Extract the (X, Y) coordinate from the center of the cell holding the provided text.  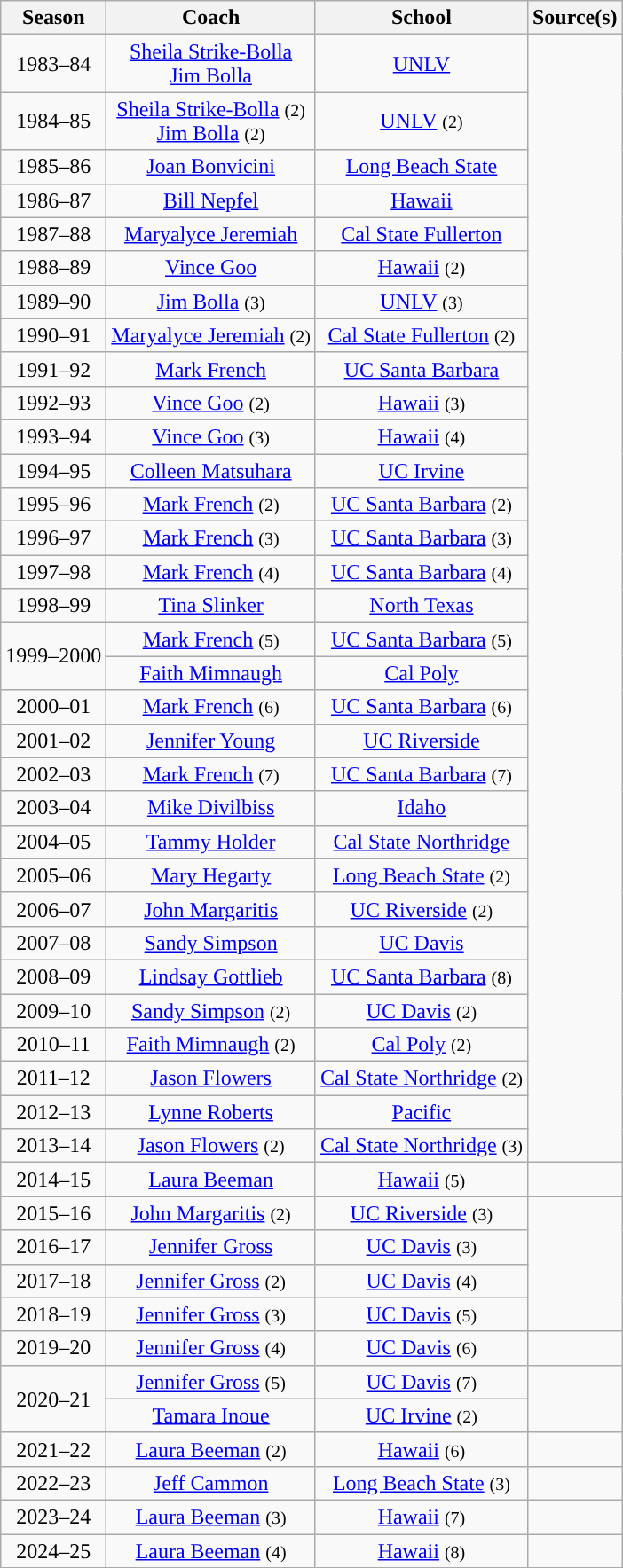
Jennifer Gross (4) (211, 1348)
Mary Hegarty (211, 875)
2019–20 (53, 1348)
Cal State Fullerton (421, 234)
2013–14 (53, 1146)
2018–19 (53, 1314)
Hawaii (4) (421, 436)
Cal State Northridge (421, 842)
Jennifer Gross (3) (211, 1314)
Mark French (2) (211, 505)
Hawaii (5) (421, 1180)
1991–92 (53, 369)
UC Riverside (2) (421, 909)
2020–21 (53, 1399)
2016–17 (53, 1247)
Mark French (4) (211, 572)
Hawaii (8) (421, 1551)
UC Davis (7) (421, 1382)
Idaho (421, 808)
UC Davis (5) (421, 1314)
UC Santa Barbara (8) (421, 976)
Source(s) (575, 18)
UC Santa Barbara (4) (421, 572)
Lynne Roberts (211, 1112)
Cal State Northridge (2) (421, 1078)
Mark French (6) (211, 707)
1995–96 (53, 505)
Tamara Inoue (211, 1415)
Mike Divilbiss (211, 808)
Bill Nepfel (211, 200)
Jennifer Young (211, 741)
2007–08 (53, 943)
UC Davis (2) (421, 1010)
Jason Flowers (211, 1078)
2001–02 (53, 741)
Maryalyce Jeremiah (211, 234)
Vince Goo (2) (211, 403)
Sheila Strike-Bolla (2) Jim Bolla (2) (211, 121)
Jennifer Gross (5) (211, 1382)
School (421, 18)
UC Irvine (2) (421, 1415)
2015–16 (53, 1213)
Tammy Holder (211, 842)
Mark French (5) (211, 639)
Cal State Fullerton (2) (421, 335)
1983–84 (53, 64)
Hawaii (421, 200)
UC Santa Barbara (5) (421, 639)
Colleen Matsuhara (211, 471)
Vince Goo (211, 268)
Hawaii (7) (421, 1517)
Coach (211, 18)
Cal Poly (2) (421, 1045)
2002–03 (53, 774)
Cal State Northridge (3) (421, 1146)
Hawaii (3) (421, 403)
UC Santa Barbara (6) (421, 707)
2011–12 (53, 1078)
Season (53, 18)
John Margaritis (211, 909)
UC Santa Barbara (421, 369)
Jennifer Gross (211, 1247)
Lindsay Gottlieb (211, 976)
2021–22 (53, 1449)
UC Davis (6) (421, 1348)
Mark French (211, 369)
UNLV (3) (421, 302)
2012–13 (53, 1112)
Vince Goo (3) (211, 436)
2008–09 (53, 976)
Jennifer Gross (2) (211, 1281)
Cal Poly (421, 673)
2023–24 (53, 1517)
2003–04 (53, 808)
Laura Beeman (2) (211, 1449)
1987–88 (53, 234)
Mark French (7) (211, 774)
Sandy Simpson (2) (211, 1010)
Joan Bonvicini (211, 167)
North Texas (421, 606)
UNLV (2) (421, 121)
1997–98 (53, 572)
John Margaritis (2) (211, 1213)
Sheila Strike-Bolla Jim Bolla (211, 64)
1984–85 (53, 121)
Maryalyce Jeremiah (2) (211, 335)
UC Santa Barbara (7) (421, 774)
2024–25 (53, 1551)
Pacific (421, 1112)
UC Riverside (3) (421, 1213)
Long Beach State (421, 167)
UC Irvine (421, 471)
Tina Slinker (211, 606)
Long Beach State (3) (421, 1483)
Laura Beeman (4) (211, 1551)
2022–23 (53, 1483)
UC Davis (3) (421, 1247)
1988–89 (53, 268)
2004–05 (53, 842)
1990–91 (53, 335)
1989–90 (53, 302)
2005–06 (53, 875)
1998–99 (53, 606)
1996–97 (53, 538)
UNLV (421, 64)
2010–11 (53, 1045)
Faith Mimnaugh (2) (211, 1045)
1994–95 (53, 471)
Long Beach State (2) (421, 875)
2017–18 (53, 1281)
1986–87 (53, 200)
Sandy Simpson (211, 943)
2000–01 (53, 707)
Jeff Cammon (211, 1483)
Jason Flowers (2) (211, 1146)
2009–10 (53, 1010)
Hawaii (2) (421, 268)
2006–07 (53, 909)
2014–15 (53, 1180)
1993–94 (53, 436)
1999–2000 (53, 656)
Hawaii (6) (421, 1449)
1992–93 (53, 403)
Jim Bolla (3) (211, 302)
UC Santa Barbara (2) (421, 505)
Faith Mimnaugh (211, 673)
1985–86 (53, 167)
Laura Beeman (3) (211, 1517)
UC Davis (4) (421, 1281)
UC Santa Barbara (3) (421, 538)
Mark French (3) (211, 538)
UC Riverside (421, 741)
UC Davis (421, 943)
Laura Beeman (211, 1180)
